Extract the (X, Y) coordinate from the center of the cell holding the provided text.  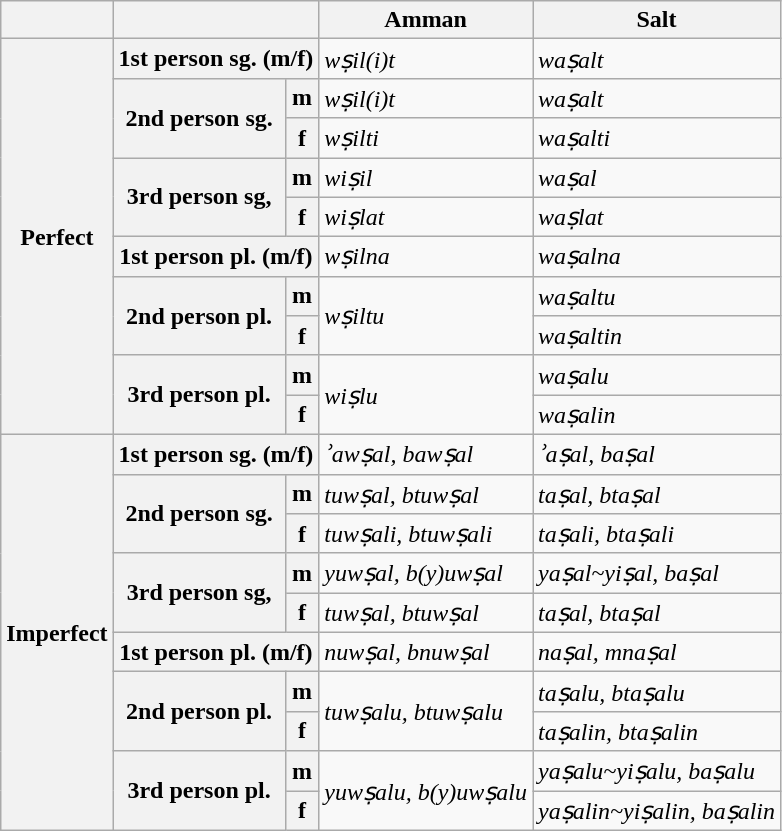
waṣlat (656, 217)
tuwṣali, btuwṣali (426, 534)
wṣiltu (426, 316)
Imperfect (57, 632)
Perfect (57, 237)
waṣalna (656, 257)
wiṣil (426, 178)
wiṣlu (426, 394)
Amman (426, 20)
waṣaltin (656, 336)
wiṣlat (426, 217)
wṣilna (426, 257)
taṣalin, btaṣalin (656, 731)
waṣal (656, 178)
nuwṣal, bnuwṣal (426, 652)
taṣalu, btaṣalu (656, 692)
taṣali, btaṣali (656, 534)
tuwṣalu, btuwṣalu (426, 712)
yaṣalu~yiṣalu, baṣalu (656, 771)
waṣalti (656, 138)
naṣal, mnaṣal (656, 652)
waṣalu (656, 375)
yuwṣalu, b(y)uwṣalu (426, 790)
wṣilti (426, 138)
yaṣalin~yiṣalin, baṣalin (656, 810)
ʾaṣal, baṣal (656, 454)
ʾawṣal, bawṣal (426, 454)
yaṣal~yiṣal, baṣal (656, 573)
yuwṣal, b(y)uwṣal (426, 573)
waṣaltu (656, 296)
Salt (656, 20)
waṣalin (656, 415)
